Determine the (x, y) coordinate at the center of the cell enclosing the given text.  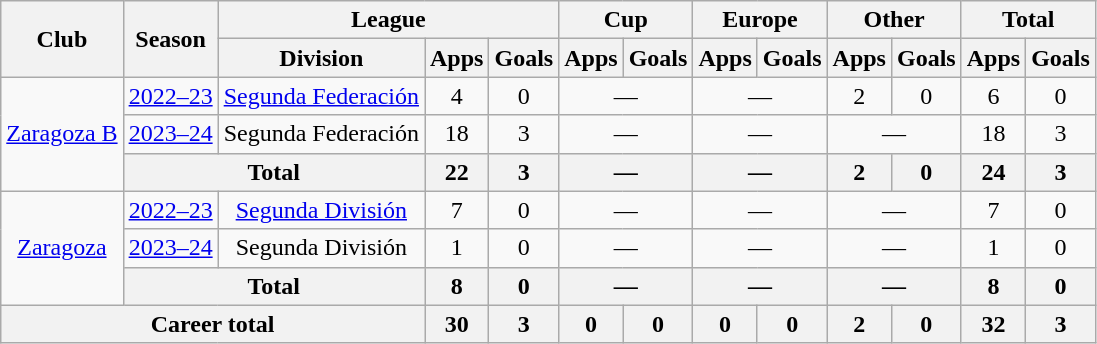
League (388, 20)
4 (456, 96)
Zaragoza B (62, 134)
30 (456, 324)
Division (321, 58)
Season (170, 39)
6 (993, 96)
22 (456, 172)
Other (894, 20)
Career total (213, 324)
Club (62, 39)
Zaragoza (62, 248)
Europe (760, 20)
24 (993, 172)
32 (993, 324)
Cup (626, 20)
